Pinpoint the cell where the given text exists, returning its [X, Y] midpoint coordinate. 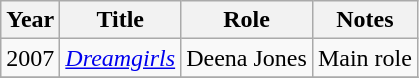
Title [120, 20]
Dreamgirls [120, 58]
Main role [364, 58]
Deena Jones [247, 58]
2007 [30, 58]
Role [247, 20]
Notes [364, 20]
Year [30, 20]
